Pinpoint the cell where the given text exists, returning its (x, y) midpoint coordinate. 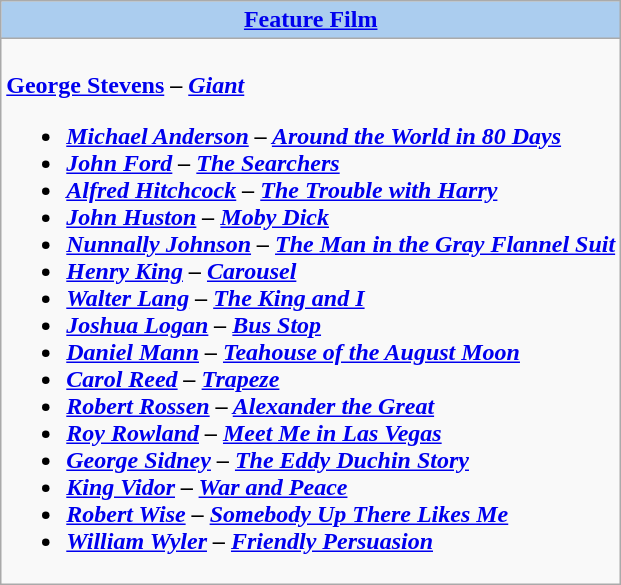
Feature Film (311, 20)
